Return (X, Y) of the center of cell containing provided text 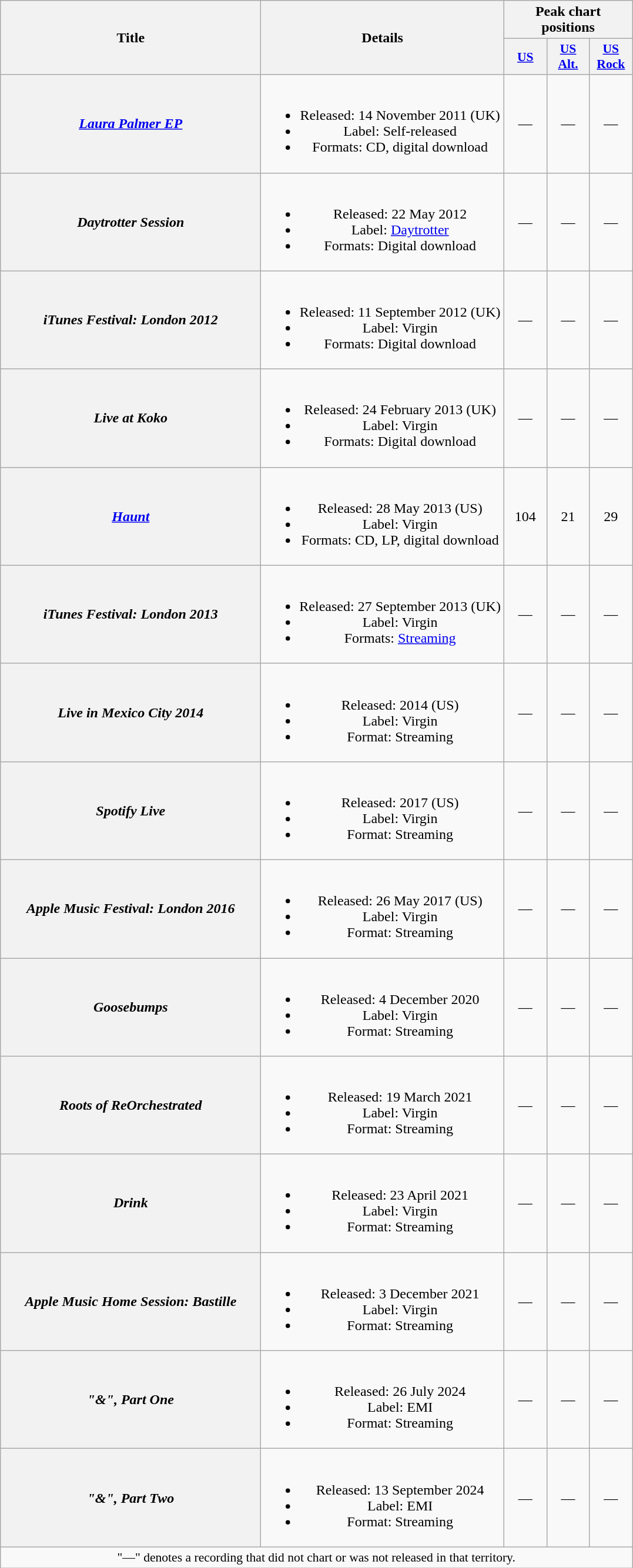
Released: 19 March 2021Label: VirginFormat: Streaming (383, 1106)
"&", Part Two (130, 1498)
"&", Part One (130, 1399)
Released: 4 December 2020Label: VirginFormat: Streaming (383, 1007)
29 (611, 516)
Roots of ReOrchestrated (130, 1106)
Released: 2017 (US)Label: VirginFormat: Streaming (383, 811)
USAlt. (568, 56)
Released: 3 December 2021Label: VirginFormat: Streaming (383, 1302)
Released: 13 September 2024Label: EMIFormat: Streaming (383, 1498)
Released: 2014 (US)Label: VirginFormat: Streaming (383, 712)
Details (383, 38)
iTunes Festival: London 2012 (130, 320)
Released: 11 September 2012 (UK)Label: VirginFormats: Digital download (383, 320)
21 (568, 516)
Spotify Live (130, 811)
Live in Mexico City 2014 (130, 712)
Released: 26 May 2017 (US)Label: VirginFormat: Streaming (383, 908)
Laura Palmer EP (130, 123)
Peak chart positions (568, 20)
Released: 27 September 2013 (UK)Label: VirginFormats: Streaming (383, 615)
Released: 28 May 2013 (US)Label: VirginFormats: CD, LP, digital download (383, 516)
Drink (130, 1203)
Live at Koko (130, 418)
Released: 22 May 2012Label: DaytrotterFormats: Digital download (383, 222)
Released: 23 April 2021Label: VirginFormat: Streaming (383, 1203)
Daytrotter Session (130, 222)
Apple Music Festival: London 2016 (130, 908)
104 (525, 516)
USRock (611, 56)
Released: 24 February 2013 (UK)Label: VirginFormats: Digital download (383, 418)
US (525, 56)
Apple Music Home Session: Bastille (130, 1302)
"—" denotes a recording that did not chart or was not released in that territory. (316, 1557)
Title (130, 38)
Released: 26 July 2024Label: EMIFormat: Streaming (383, 1399)
iTunes Festival: London 2013 (130, 615)
Goosebumps (130, 1007)
Released: 14 November 2011 (UK)Label: Self-releasedFormats: CD, digital download (383, 123)
Haunt (130, 516)
